Return [x, y] of the center of cell containing provided text 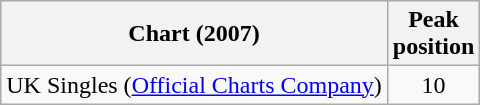
Chart (2007) [194, 34]
UK Singles (Official Charts Company) [194, 85]
10 [433, 85]
Peakposition [433, 34]
